Detect which cell encompasses the target text, then output its (X, Y) center coordinate. 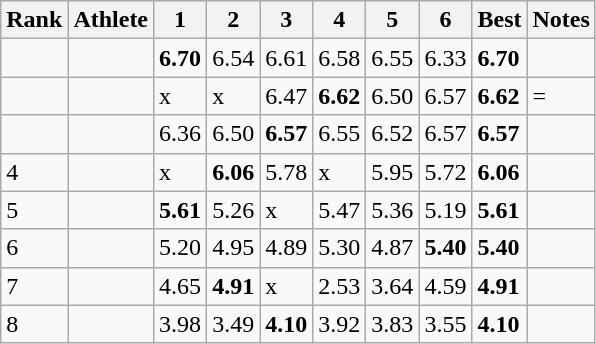
3.64 (392, 286)
6.36 (180, 134)
5.30 (340, 248)
2 (234, 20)
5.26 (234, 210)
6.52 (392, 134)
2.53 (340, 286)
5.19 (446, 210)
6.47 (286, 96)
6.54 (234, 58)
7 (34, 286)
Best (500, 20)
4.95 (234, 248)
3.92 (340, 324)
5.36 (392, 210)
6.58 (340, 58)
4.89 (286, 248)
Rank (34, 20)
= (561, 96)
3 (286, 20)
5.20 (180, 248)
4.65 (180, 286)
5.47 (340, 210)
5.78 (286, 172)
Athlete (111, 20)
8 (34, 324)
3.49 (234, 324)
6.61 (286, 58)
5.95 (392, 172)
3.83 (392, 324)
1 (180, 20)
3.98 (180, 324)
Notes (561, 20)
4.87 (392, 248)
3.55 (446, 324)
6.33 (446, 58)
5.72 (446, 172)
4.59 (446, 286)
